Extract the [X, Y] coordinate from the center of the cell holding the provided text.  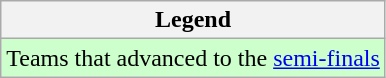
Teams that advanced to the semi-finals [194, 58]
Legend [194, 20]
